Extract the (x, y) coordinate from the center of the cell holding the provided text.  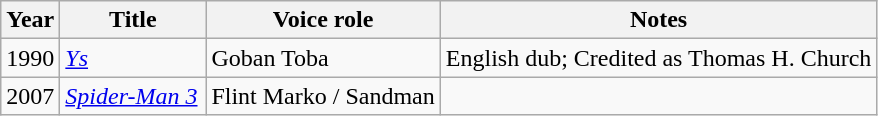
1990 (30, 58)
Ys (133, 58)
Title (133, 20)
2007 (30, 96)
Year (30, 20)
English dub; Credited as Thomas H. Church (658, 58)
Flint Marko / Sandman (323, 96)
Notes (658, 20)
Goban Toba (323, 58)
Voice role (323, 20)
Spider-Man 3 (133, 96)
